For the text-containing cell, return its midpoint in [x, y] coordinate format. 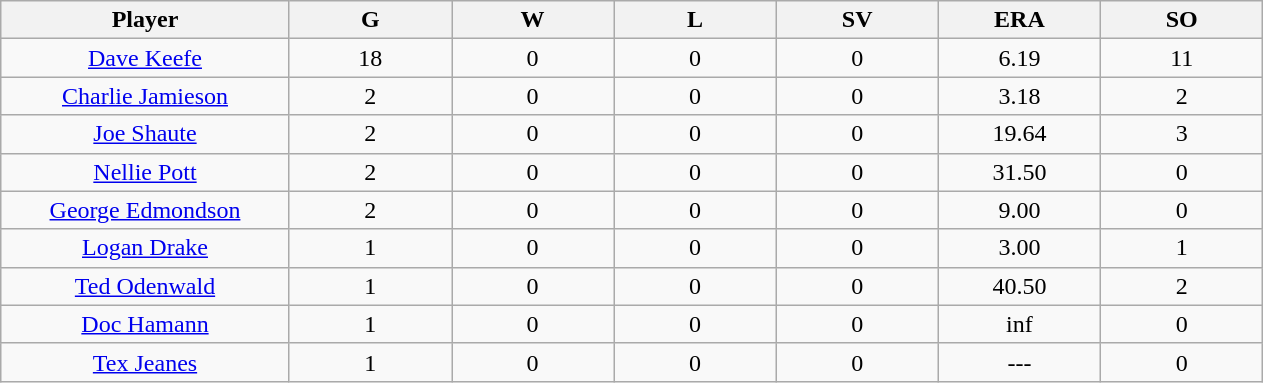
Ted Odenwald [145, 286]
Doc Hamann [145, 324]
ERA [1019, 20]
40.50 [1019, 286]
--- [1019, 362]
3 [1182, 134]
Charlie Jamieson [145, 96]
L [695, 20]
19.64 [1019, 134]
18 [370, 58]
3.18 [1019, 96]
G [370, 20]
Dave Keefe [145, 58]
inf [1019, 324]
31.50 [1019, 172]
W [533, 20]
George Edmondson [145, 210]
SV [857, 20]
Nellie Pott [145, 172]
Logan Drake [145, 248]
6.19 [1019, 58]
Joe Shaute [145, 134]
SO [1182, 20]
Tex Jeanes [145, 362]
11 [1182, 58]
Player [145, 20]
9.00 [1019, 210]
3.00 [1019, 248]
